Extract the (x, y) coordinate from the center of the cell holding the provided text.  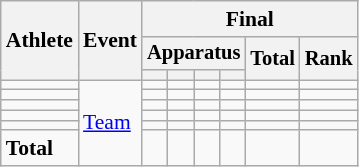
Athlete (40, 40)
Apparatus (194, 54)
Rank (329, 58)
Event (110, 40)
Final (250, 19)
Team (110, 123)
